Output the [x, y] coordinate of the center of the cell containing the given text.  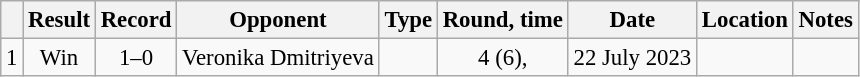
Date [632, 20]
Win [60, 58]
Record [136, 20]
1–0 [136, 58]
Opponent [278, 20]
Result [60, 20]
Type [408, 20]
4 (6), [502, 58]
Notes [826, 20]
Veronika Dmitriyeva [278, 58]
Location [746, 20]
1 [12, 58]
Round, time [502, 20]
22 July 2023 [632, 58]
